Determine the [x, y] coordinate at the center of the cell enclosing the given text.  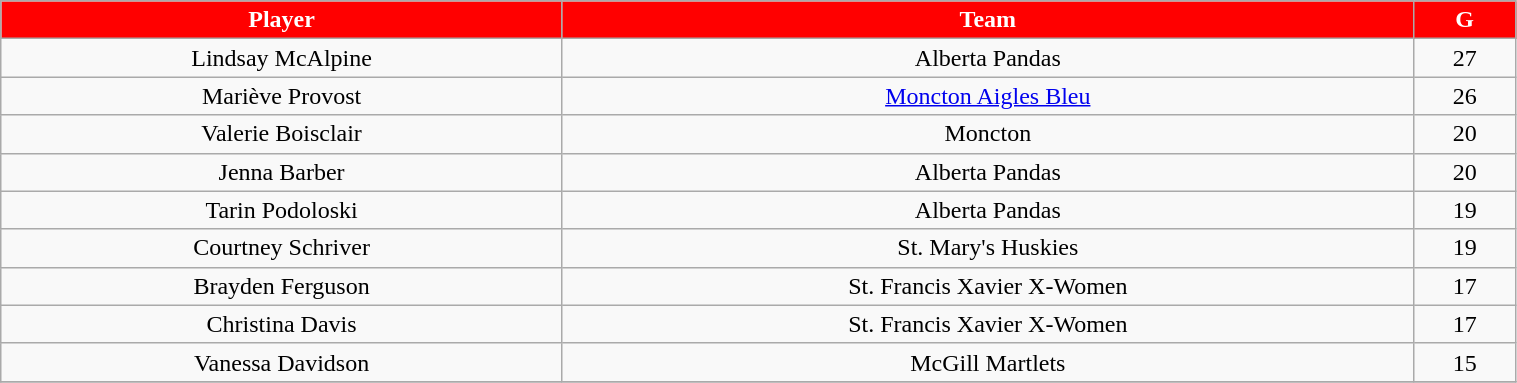
Tarin Podoloski [282, 210]
Mariève Provost [282, 96]
Lindsay McAlpine [282, 58]
15 [1464, 362]
Jenna Barber [282, 172]
Moncton Aigles Bleu [988, 96]
27 [1464, 58]
G [1464, 20]
Player [282, 20]
Brayden Ferguson [282, 286]
Courtney Schriver [282, 248]
26 [1464, 96]
McGill Martlets [988, 362]
Team [988, 20]
St. Mary's Huskies [988, 248]
Moncton [988, 134]
Christina Davis [282, 324]
Valerie Boisclair [282, 134]
Vanessa Davidson [282, 362]
